Pinpoint the cell where the given text exists, returning its [x, y] midpoint coordinate. 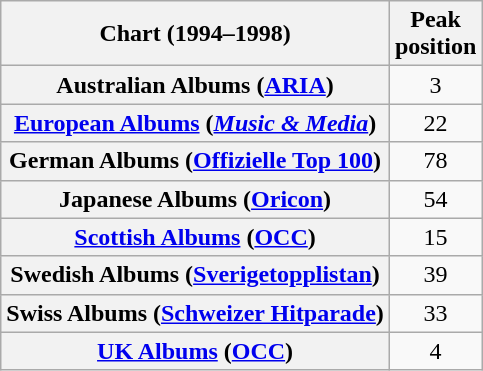
Japanese Albums (Oricon) [196, 199]
Chart (1994–1998) [196, 34]
33 [435, 313]
15 [435, 237]
European Albums (Music & Media) [196, 123]
22 [435, 123]
4 [435, 351]
54 [435, 199]
Peakposition [435, 34]
Scottish Albums (OCC) [196, 237]
78 [435, 161]
3 [435, 85]
39 [435, 275]
Swiss Albums (Schweizer Hitparade) [196, 313]
German Albums (Offizielle Top 100) [196, 161]
Australian Albums (ARIA) [196, 85]
UK Albums (OCC) [196, 351]
Swedish Albums (Sverigetopplistan) [196, 275]
